Return the (X, Y) coordinate for the center point of the cell that contains the specified text.  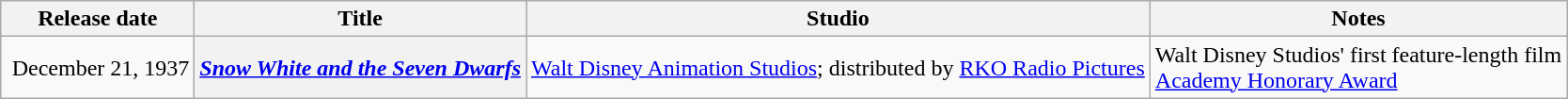
Release date (98, 19)
December 21, 1937 (98, 68)
Title (361, 19)
Studio (839, 19)
Snow White and the Seven Dwarfs (361, 68)
Walt Disney Animation Studios; distributed by RKO Radio Pictures (839, 68)
Walt Disney Studios' first feature-length film Academy Honorary Award (1357, 68)
Notes (1357, 19)
